Capture the cell that displays the provided text and extract its (X, Y) central coordinate. 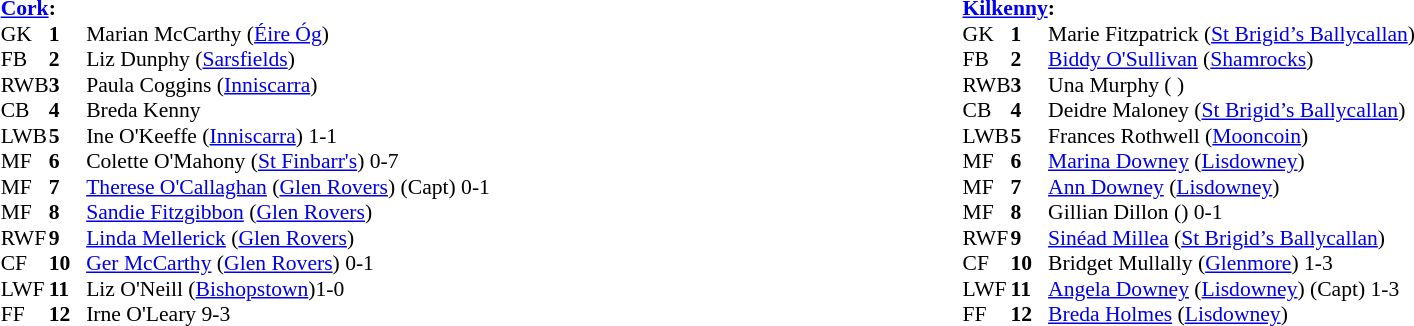
Paula Coggins (Inniscarra) (288, 85)
Ger McCarthy (Glen Rovers) 0-1 (288, 263)
Sandie Fitzgibbon (Glen Rovers) (288, 213)
Breda Kenny (288, 111)
Linda Mellerick (Glen Rovers) (288, 238)
Liz Dunphy (Sarsfields) (288, 59)
Therese O'Callaghan (Glen Rovers) (Capt) 0-1 (288, 187)
Marian McCarthy (Éire Óg) (288, 34)
Ine O'Keeffe (Inniscarra) 1-1 (288, 136)
Colette O'Mahony (St Finbarr's) 0-7 (288, 161)
Liz O'Neill (Bishopstown)1-0 (288, 289)
